Search for the cell housing the specified text and yield its (x, y) center coordinate. 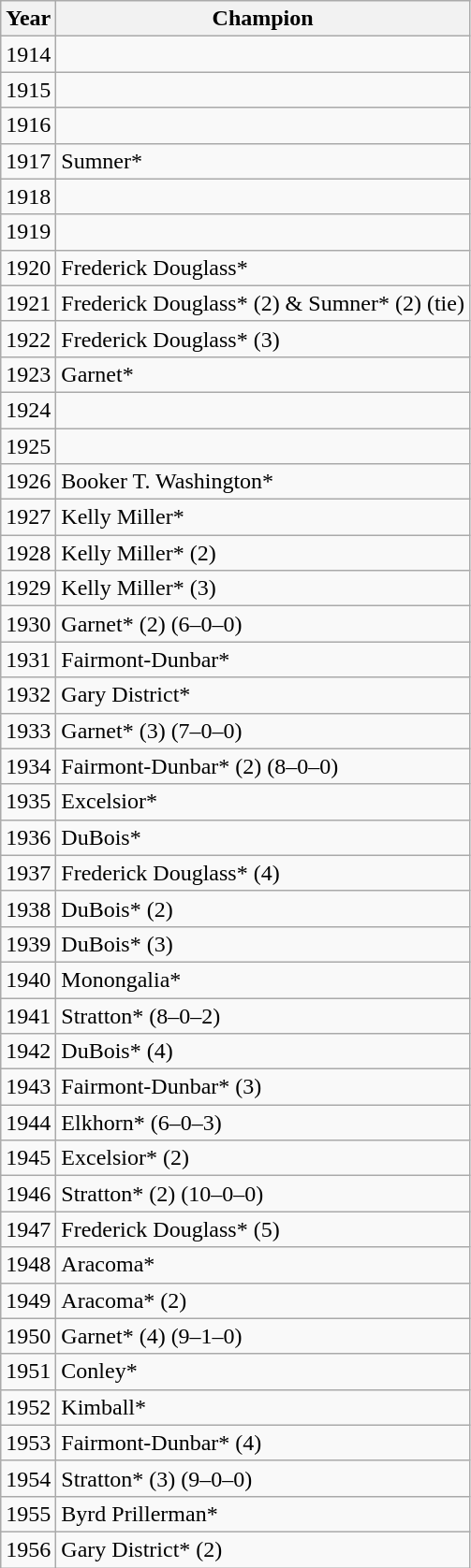
1931 (28, 660)
1946 (28, 1194)
1919 (28, 232)
1943 (28, 1087)
Aracoma* (263, 1265)
1928 (28, 553)
1952 (28, 1407)
1920 (28, 268)
Gary District* (263, 695)
DuBois* (263, 837)
Champion (263, 19)
1942 (28, 1052)
Conley* (263, 1372)
1953 (28, 1443)
Stratton* (2) (10–0–0) (263, 1194)
1933 (28, 731)
1947 (28, 1229)
1940 (28, 980)
Kelly Miller* (263, 517)
Excelsior* (2) (263, 1158)
1948 (28, 1265)
1923 (28, 374)
1915 (28, 90)
1914 (28, 54)
1956 (28, 1549)
Frederick Douglass* (5) (263, 1229)
Fairmont-Dunbar* (263, 660)
Fairmont-Dunbar* (3) (263, 1087)
1930 (28, 624)
Fairmont-Dunbar* (2) (8–0–0) (263, 766)
Garnet* (3) (7–0–0) (263, 731)
Kimball* (263, 1407)
Frederick Douglass* (263, 268)
1916 (28, 125)
DuBois* (4) (263, 1052)
1917 (28, 161)
1929 (28, 588)
Frederick Douglass* (2) & Sumner* (2) (tie) (263, 303)
Sumner* (263, 161)
DuBois* (2) (263, 908)
Frederick Douglass* (3) (263, 339)
1934 (28, 766)
Kelly Miller* (3) (263, 588)
1936 (28, 837)
1935 (28, 802)
Kelly Miller* (2) (263, 553)
1925 (28, 446)
1955 (28, 1514)
1944 (28, 1123)
Elkhorn* (6–0–3) (263, 1123)
1949 (28, 1300)
Stratton* (3) (9–0–0) (263, 1478)
1951 (28, 1372)
Year (28, 19)
1924 (28, 410)
Garnet* (2) (6–0–0) (263, 624)
1950 (28, 1336)
1941 (28, 1015)
Stratton* (8–0–2) (263, 1015)
1939 (28, 944)
Garnet* (4) (9–1–0) (263, 1336)
1945 (28, 1158)
DuBois* (3) (263, 944)
Fairmont-Dunbar* (4) (263, 1443)
Frederick Douglass* (4) (263, 873)
1921 (28, 303)
Garnet* (263, 374)
Byrd Prillerman* (263, 1514)
Booker T. Washington* (263, 482)
1922 (28, 339)
1932 (28, 695)
1938 (28, 908)
Excelsior* (263, 802)
1954 (28, 1478)
Monongalia* (263, 980)
1926 (28, 482)
1937 (28, 873)
Aracoma* (2) (263, 1300)
1918 (28, 196)
Gary District* (2) (263, 1549)
1927 (28, 517)
